Capture the cell that displays the provided text and extract its [X, Y] central coordinate. 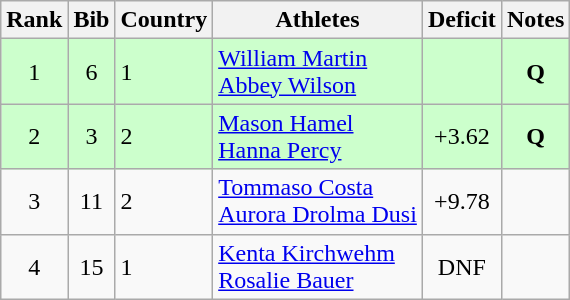
+9.78 [462, 202]
6 [92, 72]
Rank [34, 20]
4 [34, 266]
11 [92, 202]
15 [92, 266]
Notes [535, 20]
Kenta KirchwehmRosalie Bauer [318, 266]
DNF [462, 266]
Bib [92, 20]
Country [164, 20]
Deficit [462, 20]
Tommaso CostaAurora Drolma Dusi [318, 202]
Athletes [318, 20]
+3.62 [462, 136]
William MartinAbbey Wilson [318, 72]
Mason HamelHanna Percy [318, 136]
